From the cell containing the given text, extract its center point as (X, Y) coordinate. 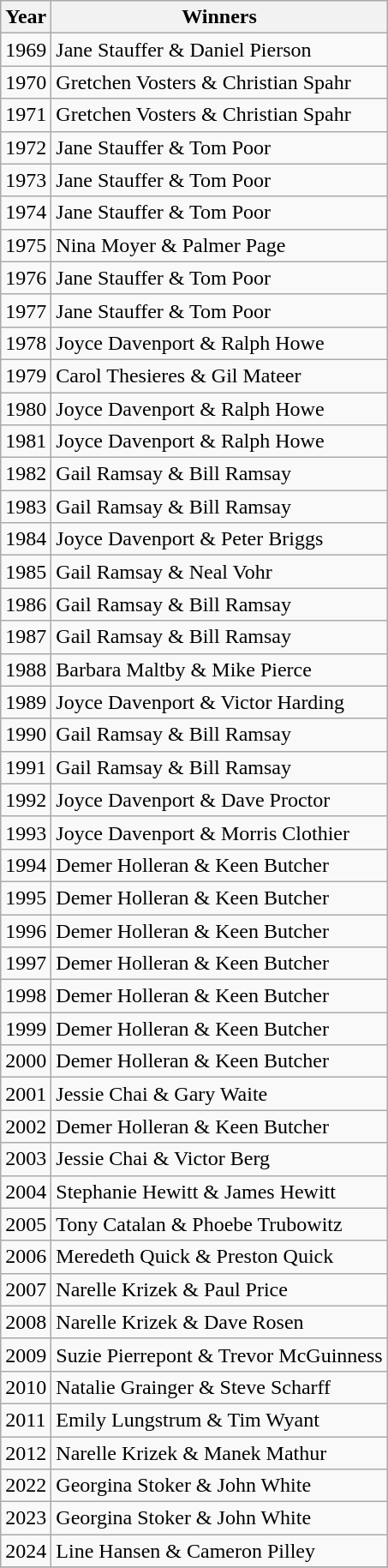
2004 (26, 1192)
1987 (26, 637)
Meredeth Quick & Preston Quick (219, 1257)
Jane Stauffer & Daniel Pierson (219, 50)
1969 (26, 50)
2001 (26, 1094)
Year (26, 17)
1980 (26, 409)
1971 (26, 115)
2008 (26, 1322)
Narelle Krizek & Paul Price (219, 1289)
1972 (26, 147)
1990 (26, 735)
1994 (26, 865)
2022 (26, 1486)
2000 (26, 1061)
1973 (26, 180)
2023 (26, 1518)
Stephanie Hewitt & James Hewitt (219, 1192)
1986 (26, 604)
1977 (26, 310)
Gail Ramsay & Neal Vohr (219, 572)
1981 (26, 442)
Tony Catalan & Phoebe Trubowitz (219, 1224)
Nina Moyer & Palmer Page (219, 245)
Emily Lungstrum & Tim Wyant (219, 1420)
2012 (26, 1453)
Winners (219, 17)
Jessie Chai & Gary Waite (219, 1094)
1974 (26, 213)
1975 (26, 245)
1970 (26, 82)
1989 (26, 702)
Natalie Grainger & Steve Scharff (219, 1387)
1992 (26, 800)
2002 (26, 1126)
2003 (26, 1159)
2024 (26, 1551)
2007 (26, 1289)
Joyce Davenport & Victor Harding (219, 702)
2006 (26, 1257)
Line Hansen & Cameron Pilley (219, 1551)
2010 (26, 1387)
1991 (26, 767)
1976 (26, 278)
1978 (26, 343)
2011 (26, 1420)
Joyce Davenport & Peter Briggs (219, 539)
1993 (26, 832)
1984 (26, 539)
1995 (26, 898)
1988 (26, 670)
2005 (26, 1224)
1998 (26, 996)
1999 (26, 1029)
1982 (26, 474)
Joyce Davenport & Morris Clothier (219, 832)
1997 (26, 964)
Joyce Davenport & Dave Proctor (219, 800)
1985 (26, 572)
2009 (26, 1355)
1979 (26, 375)
Suzie Pierrepont & Trevor McGuinness (219, 1355)
Narelle Krizek & Dave Rosen (219, 1322)
Narelle Krizek & Manek Mathur (219, 1453)
1996 (26, 930)
Barbara Maltby & Mike Pierce (219, 670)
Carol Thesieres & Gil Mateer (219, 375)
1983 (26, 507)
Jessie Chai & Victor Berg (219, 1159)
